Provide the (X, Y) coordinate of the cell's center where the given text is located.  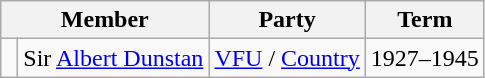
1927–1945 (424, 58)
Term (424, 20)
VFU / Country (287, 58)
Party (287, 20)
Sir Albert Dunstan (114, 58)
Member (105, 20)
